Provide the [x, y] coordinate of the cell's center where the given text is located.  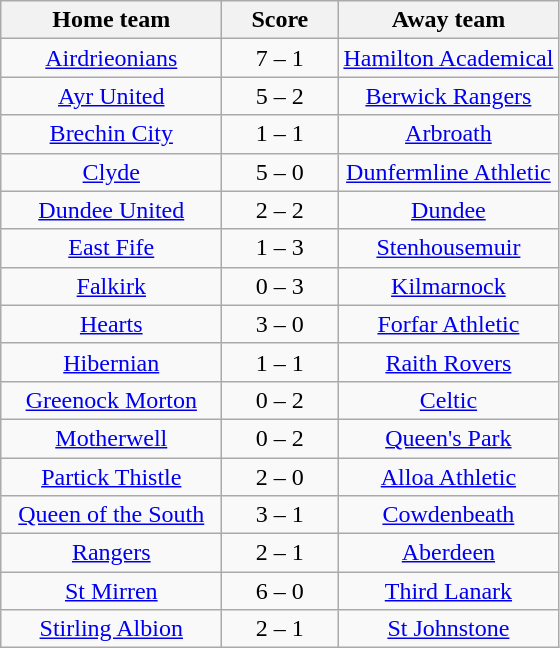
Hibernian [112, 362]
5 – 2 [280, 96]
Dundee [448, 210]
Airdrieonians [112, 58]
Hearts [112, 324]
Aberdeen [448, 553]
Falkirk [112, 286]
Dunfermline Athletic [448, 172]
0 – 3 [280, 286]
2 – 2 [280, 210]
Alloa Athletic [448, 477]
Hamilton Academical [448, 58]
Ayr United [112, 96]
Greenock Morton [112, 400]
East Fife [112, 248]
Score [280, 20]
3 – 0 [280, 324]
Motherwell [112, 438]
Stirling Albion [112, 629]
Cowdenbeath [448, 515]
Queen's Park [448, 438]
St Johnstone [448, 629]
6 – 0 [280, 591]
Queen of the South [112, 515]
5 – 0 [280, 172]
Home team [112, 20]
Stenhousemuir [448, 248]
1 – 3 [280, 248]
Clyde [112, 172]
7 – 1 [280, 58]
2 – 0 [280, 477]
3 – 1 [280, 515]
Dundee United [112, 210]
Brechin City [112, 134]
Berwick Rangers [448, 96]
Forfar Athletic [448, 324]
Rangers [112, 553]
Arbroath [448, 134]
Celtic [448, 400]
Partick Thistle [112, 477]
Kilmarnock [448, 286]
Away team [448, 20]
Third Lanark [448, 591]
Raith Rovers [448, 362]
St Mirren [112, 591]
